Output the [X, Y] coordinate of the center of the cell containing the given text.  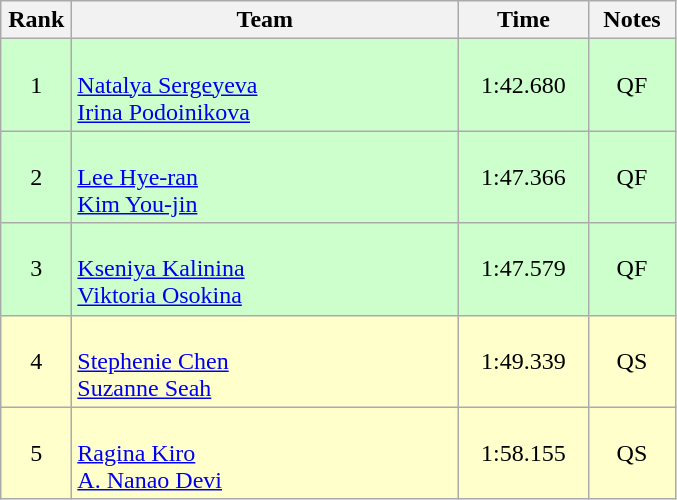
Kseniya KalininaViktoria Osokina [265, 269]
1:47.579 [524, 269]
Stephenie ChenSuzanne Seah [265, 361]
2 [36, 177]
Notes [632, 20]
4 [36, 361]
Rank [36, 20]
Team [265, 20]
1 [36, 85]
Time [524, 20]
1:49.339 [524, 361]
Ragina KiroA. Nanao Devi [265, 453]
1:58.155 [524, 453]
Natalya SergeyevaIrina Podoinikova [265, 85]
Lee Hye-ranKim You-jin [265, 177]
1:47.366 [524, 177]
5 [36, 453]
1:42.680 [524, 85]
3 [36, 269]
